Determine the [x, y] coordinate at the center of the cell enclosing the given text.  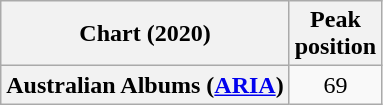
Peakposition [335, 34]
Chart (2020) [145, 34]
69 [335, 85]
Australian Albums (ARIA) [145, 85]
